Find where the given text appears and provide that cell's center as (x, y) coordinate. 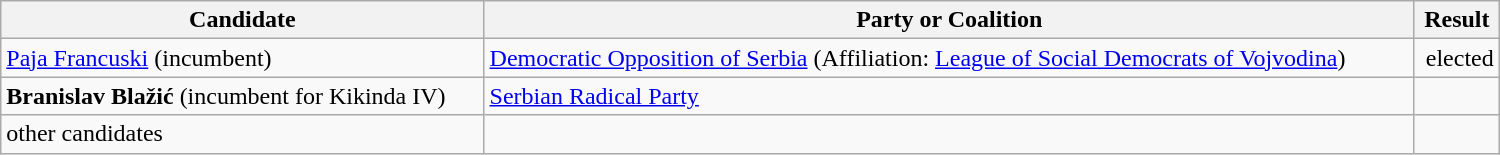
Democratic Opposition of Serbia (Affiliation: League of Social Democrats of Vojvodina) (949, 58)
other candidates (242, 134)
Paja Francuski (incumbent) (242, 58)
Candidate (242, 20)
Serbian Radical Party (949, 96)
Party or Coalition (949, 20)
Branislav Blažić (incumbent for Kikinda IV) (242, 96)
elected (1456, 58)
Result (1456, 20)
